Identify which cell holds the provided text, then report its (X, Y) central coordinate. 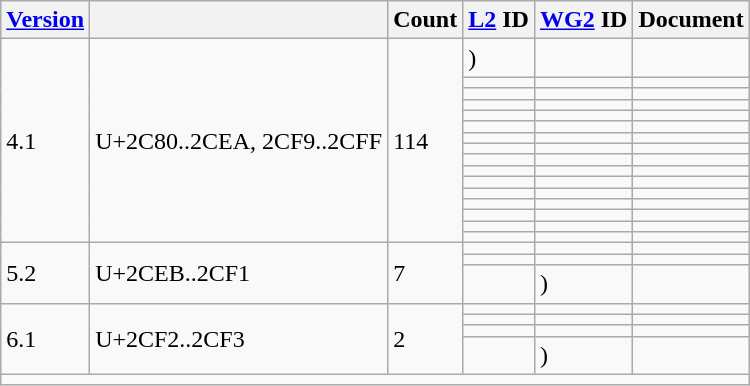
L2 ID (499, 20)
Version (46, 20)
Document (691, 20)
7 (426, 273)
114 (426, 141)
U+2CEB..2CF1 (239, 273)
WG2 ID (583, 20)
Count (426, 20)
2 (426, 338)
U+2C80..2CEA, 2CF9..2CFF (239, 141)
4.1 (46, 141)
U+2CF2..2CF3 (239, 338)
5.2 (46, 273)
6.1 (46, 338)
